For the text-containing cell, return its midpoint in [x, y] coordinate format. 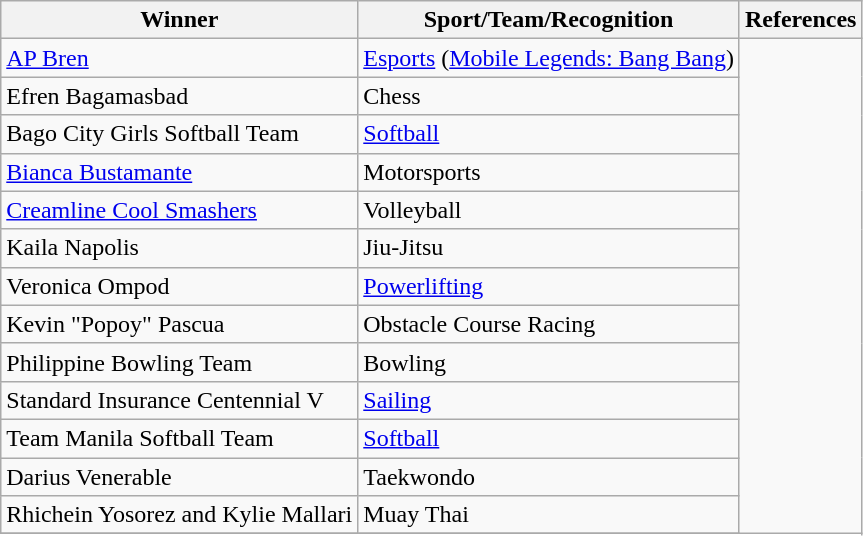
Motorsports [549, 172]
Powerlifting [549, 286]
Bago City Girls Softball Team [180, 134]
Philippine Bowling Team [180, 362]
Volleyball [549, 210]
Darius Venerable [180, 477]
Efren Bagamasbad [180, 96]
Sailing [549, 400]
Bowling [549, 362]
Obstacle Course Racing [549, 324]
Taekwondo [549, 477]
Rhichein Yosorez and Kylie Mallari [180, 515]
References [800, 20]
Creamline Cool Smashers [180, 210]
Kaila Napolis [180, 248]
Sport/Team/Recognition [549, 20]
Chess [549, 96]
Kevin "Popoy" Pascua [180, 324]
Winner [180, 20]
Muay Thai [549, 515]
Bianca Bustamante [180, 172]
Team Manila Softball Team [180, 438]
Jiu-Jitsu [549, 248]
Standard Insurance Centennial V [180, 400]
AP Bren [180, 58]
Esports (Mobile Legends: Bang Bang) [549, 58]
Veronica Ompod [180, 286]
